Locate the cell with the specified text and output its (X, Y) center coordinate. 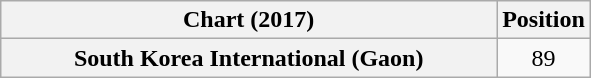
89 (544, 58)
Chart (2017) (249, 20)
Position (544, 20)
South Korea International (Gaon) (249, 58)
